Capture the cell that displays the provided text and extract its (x, y) central coordinate. 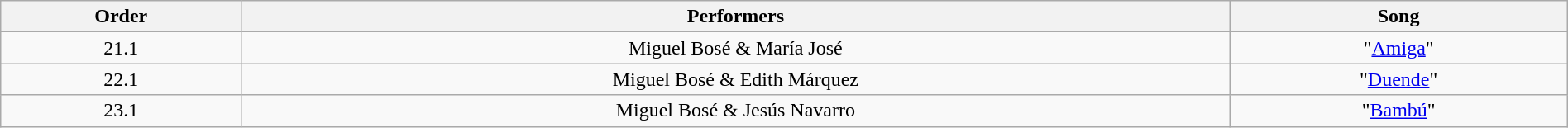
23.1 (121, 111)
Miguel Bosé & Jesús Navarro (736, 111)
Miguel Bosé & María José (736, 48)
21.1 (121, 48)
Performers (736, 17)
"Amiga" (1398, 48)
"Duende" (1398, 79)
Order (121, 17)
22.1 (121, 79)
Miguel Bosé & Edith Márquez (736, 79)
"Bambú" (1398, 111)
Song (1398, 17)
